Determine the (x, y) coordinate at the center of the cell enclosing the given text.  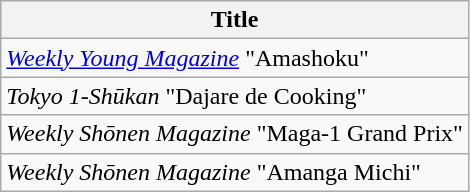
Weekly Young Magazine "Amashoku" (235, 58)
Tokyo 1-Shūkan "Dajare de Cooking" (235, 96)
Weekly Shōnen Magazine "Amanga Michi" (235, 172)
Weekly Shōnen Magazine "Maga-1 Grand Prix" (235, 134)
Title (235, 20)
